Capture the cell that displays the provided text and extract its (X, Y) central coordinate. 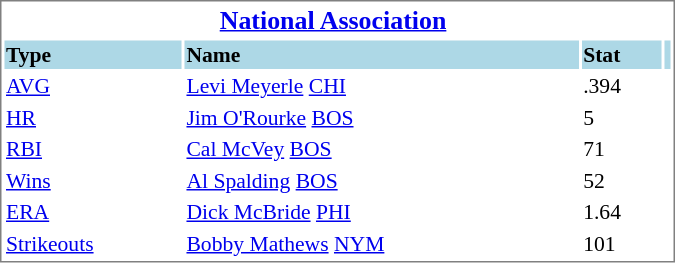
Dick McBride PHI (382, 212)
5 (622, 118)
1.64 (622, 212)
AVG (92, 86)
National Association (332, 20)
RBI (92, 149)
Cal McVey BOS (382, 149)
Levi Meyerle CHI (382, 86)
HR (92, 118)
71 (622, 149)
52 (622, 180)
.394 (622, 86)
Type (92, 54)
Bobby Mathews NYM (382, 244)
Name (382, 54)
Wins (92, 180)
101 (622, 244)
Stat (622, 54)
Jim O'Rourke BOS (382, 118)
Al Spalding BOS (382, 180)
Strikeouts (92, 244)
ERA (92, 212)
